Provide the [x, y] coordinate of the cell's center where the given text is located.  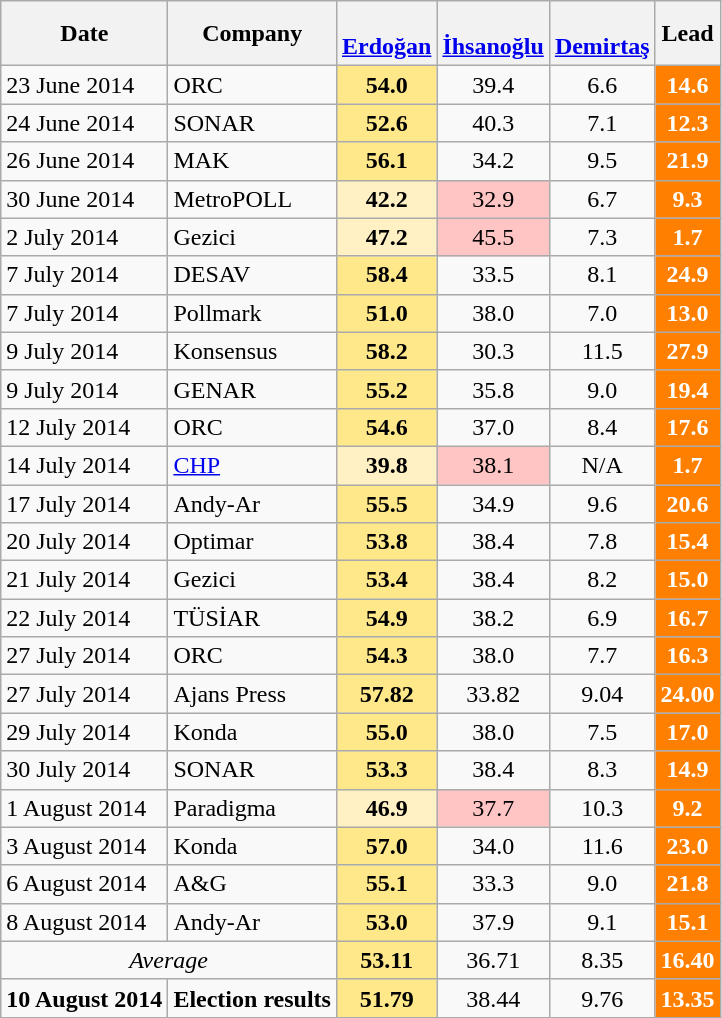
53.8 [386, 542]
9.76 [602, 998]
17.6 [688, 427]
Average [169, 960]
39.4 [493, 85]
55.5 [386, 503]
6.9 [602, 618]
10 August 2014 [84, 998]
8 August 2014 [84, 922]
19.4 [688, 389]
7.5 [602, 732]
6.7 [602, 199]
33.5 [493, 275]
12.3 [688, 123]
55.1 [386, 884]
38.44 [493, 998]
7.3 [602, 237]
Lead [688, 34]
A&G [252, 884]
22 July 2014 [84, 618]
54.6 [386, 427]
47.2 [386, 237]
51.79 [386, 998]
26 June 2014 [84, 161]
53.3 [386, 770]
56.1 [386, 161]
9.2 [688, 808]
46.9 [386, 808]
9.3 [688, 199]
27.9 [688, 351]
37.0 [493, 427]
9.1 [602, 922]
14 July 2014 [84, 465]
36.71 [493, 960]
Date [84, 34]
54.0 [386, 85]
6 August 2014 [84, 884]
13.35 [688, 998]
53.11 [386, 960]
Konsensus [252, 351]
Erdoğan [386, 34]
16.3 [688, 656]
8.1 [602, 275]
54.3 [386, 656]
30 July 2014 [84, 770]
33.82 [493, 694]
33.3 [493, 884]
51.0 [386, 313]
58.4 [386, 275]
38.2 [493, 618]
35.8 [493, 389]
34.9 [493, 503]
20.6 [688, 503]
30 June 2014 [84, 199]
TÜSİAR [252, 618]
38.1 [493, 465]
9.04 [602, 694]
2 July 2014 [84, 237]
54.9 [386, 618]
57.0 [386, 846]
3 August 2014 [84, 846]
Company [252, 34]
7.1 [602, 123]
53.4 [386, 580]
40.3 [493, 123]
37.9 [493, 922]
24.9 [688, 275]
34.0 [493, 846]
Paradigma [252, 808]
34.2 [493, 161]
Election results [252, 998]
1 August 2014 [84, 808]
24.00 [688, 694]
52.6 [386, 123]
MetroPOLL [252, 199]
32.9 [493, 199]
57.82 [386, 694]
Pollmark [252, 313]
İhsanoğlu [493, 34]
42.2 [386, 199]
37.7 [493, 808]
8.2 [602, 580]
23 June 2014 [84, 85]
11.6 [602, 846]
DESAV [252, 275]
24 June 2014 [84, 123]
7.8 [602, 542]
16.40 [688, 960]
17 July 2014 [84, 503]
Optimar [252, 542]
7.7 [602, 656]
53.0 [386, 922]
29 July 2014 [84, 732]
15.1 [688, 922]
15.4 [688, 542]
20 July 2014 [84, 542]
CHP [252, 465]
17.0 [688, 732]
7.0 [602, 313]
10.3 [602, 808]
39.8 [386, 465]
14.9 [688, 770]
GENAR [252, 389]
14.6 [688, 85]
Demirtaş [602, 34]
9.6 [602, 503]
8.3 [602, 770]
13.0 [688, 313]
11.5 [602, 351]
21.9 [688, 161]
9.5 [602, 161]
55.2 [386, 389]
6.6 [602, 85]
21 July 2014 [84, 580]
58.2 [386, 351]
N/A [602, 465]
MAK [252, 161]
8.35 [602, 960]
Ajans Press [252, 694]
8.4 [602, 427]
30.3 [493, 351]
55.0 [386, 732]
16.7 [688, 618]
21.8 [688, 884]
12 July 2014 [84, 427]
15.0 [688, 580]
23.0 [688, 846]
45.5 [493, 237]
